For the text-containing cell, return its midpoint in [x, y] coordinate format. 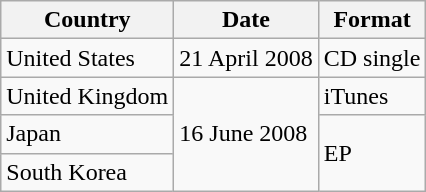
21 April 2008 [246, 58]
EP [372, 153]
South Korea [88, 172]
Date [246, 20]
iTunes [372, 96]
United Kingdom [88, 96]
CD single [372, 58]
Country [88, 20]
United States [88, 58]
16 June 2008 [246, 134]
Japan [88, 134]
Format [372, 20]
